Return the [X, Y] coordinate for the center point of the cell that contains the specified text.  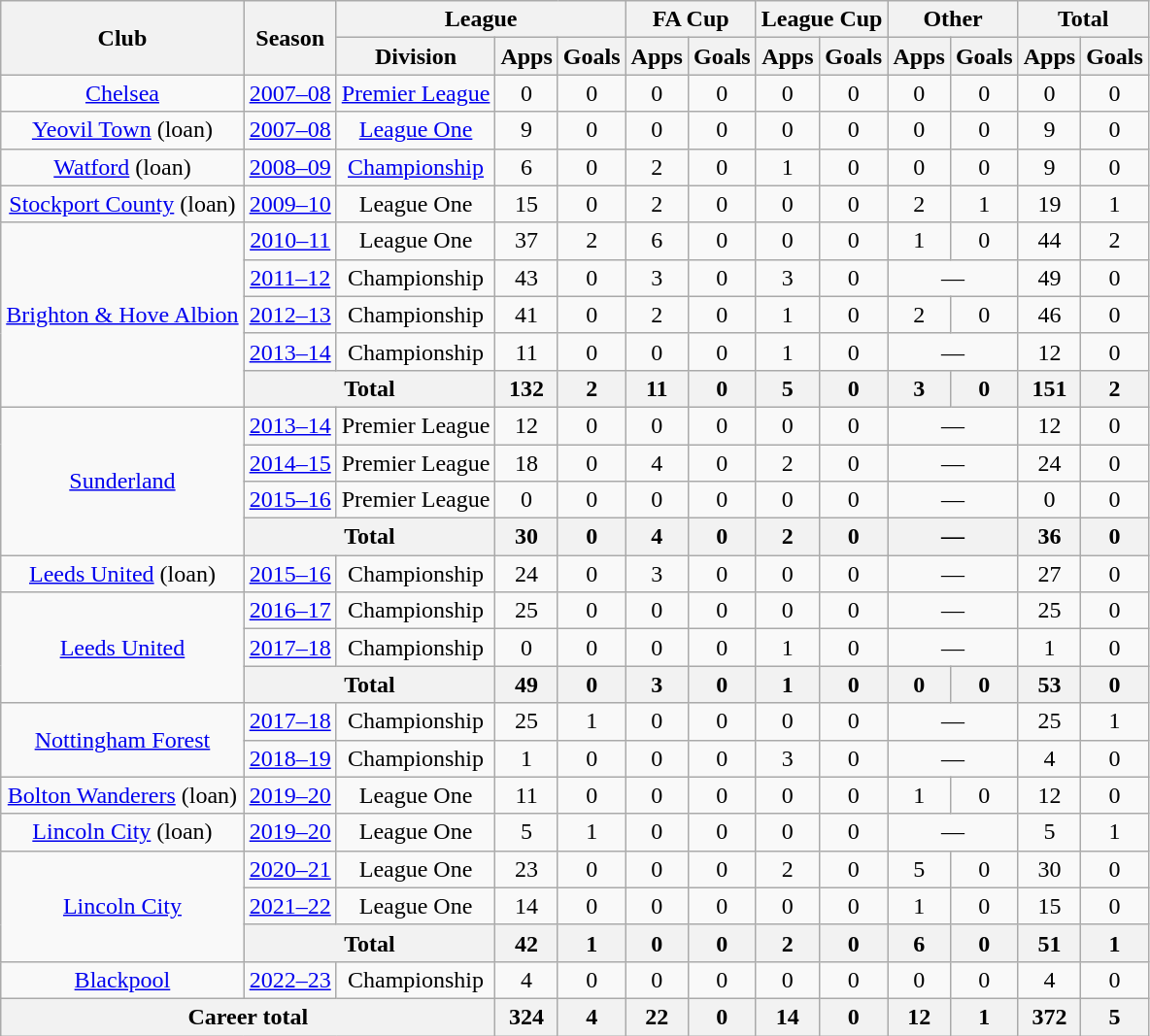
Stockport County (loan) [122, 204]
Brighton & Hove Albion [122, 315]
2018–19 [289, 758]
Club [122, 38]
53 [1049, 685]
2016–17 [289, 611]
Leeds United (loan) [122, 574]
Chelsea [122, 93]
2022–23 [289, 980]
Other [953, 19]
2009–10 [289, 204]
37 [526, 241]
151 [1049, 388]
Watford (loan) [122, 167]
2010–11 [289, 241]
2008–09 [289, 167]
36 [1049, 537]
League Cup [822, 19]
372 [1049, 1017]
Nottingham Forest [122, 740]
Lincoln City [122, 906]
Division [416, 56]
2014–15 [289, 463]
Career total [249, 1017]
Yeovil Town (loan) [122, 130]
League [481, 19]
19 [1049, 204]
Leeds United [122, 648]
FA Cup [691, 19]
324 [526, 1017]
Sunderland [122, 481]
2020–21 [289, 869]
42 [526, 943]
51 [1049, 943]
18 [526, 463]
41 [526, 315]
44 [1049, 241]
2012–13 [289, 315]
Bolton Wanderers (loan) [122, 795]
27 [1049, 574]
43 [526, 278]
2021–22 [289, 906]
46 [1049, 315]
2011–12 [289, 278]
22 [657, 1017]
Lincoln City (loan) [122, 832]
132 [526, 388]
23 [526, 869]
Blackpool [122, 980]
Season [289, 38]
